Find where the given text appears and provide that cell's center as [x, y] coordinate. 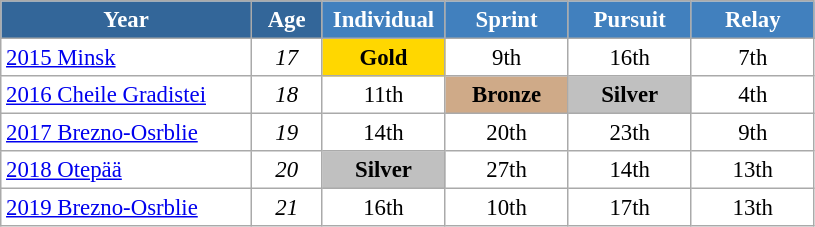
Individual [384, 20]
Year [126, 20]
Age [286, 20]
2018 Otepää [126, 170]
20th [506, 133]
21 [286, 208]
4th [752, 95]
2015 Minsk [126, 58]
2019 Brezno-Osrblie [126, 208]
7th [752, 58]
Gold [384, 58]
11th [384, 95]
20 [286, 170]
17th [630, 208]
17 [286, 58]
Sprint [506, 20]
18 [286, 95]
10th [506, 208]
Bronze [506, 95]
Pursuit [630, 20]
19 [286, 133]
23th [630, 133]
2016 Cheile Gradistei [126, 95]
2017 Brezno-Osrblie [126, 133]
27th [506, 170]
Relay [752, 20]
